Return (x, y) of the center of cell containing provided text 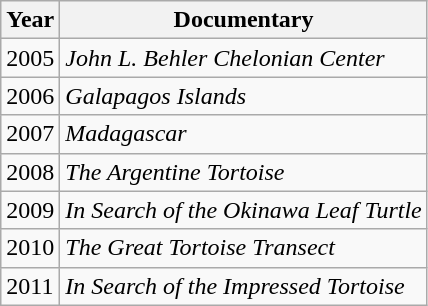
The Great Tortoise Transect (244, 248)
Galapagos Islands (244, 96)
2011 (30, 286)
2007 (30, 134)
2005 (30, 58)
John L. Behler Chelonian Center (244, 58)
2008 (30, 172)
2006 (30, 96)
2009 (30, 210)
In Search of the Impressed Tortoise (244, 286)
Documentary (244, 20)
Madagascar (244, 134)
In Search of the Okinawa Leaf Turtle (244, 210)
The Argentine Tortoise (244, 172)
Year (30, 20)
2010 (30, 248)
